Determine the (x, y) coordinate at the center of the cell enclosing the given text.  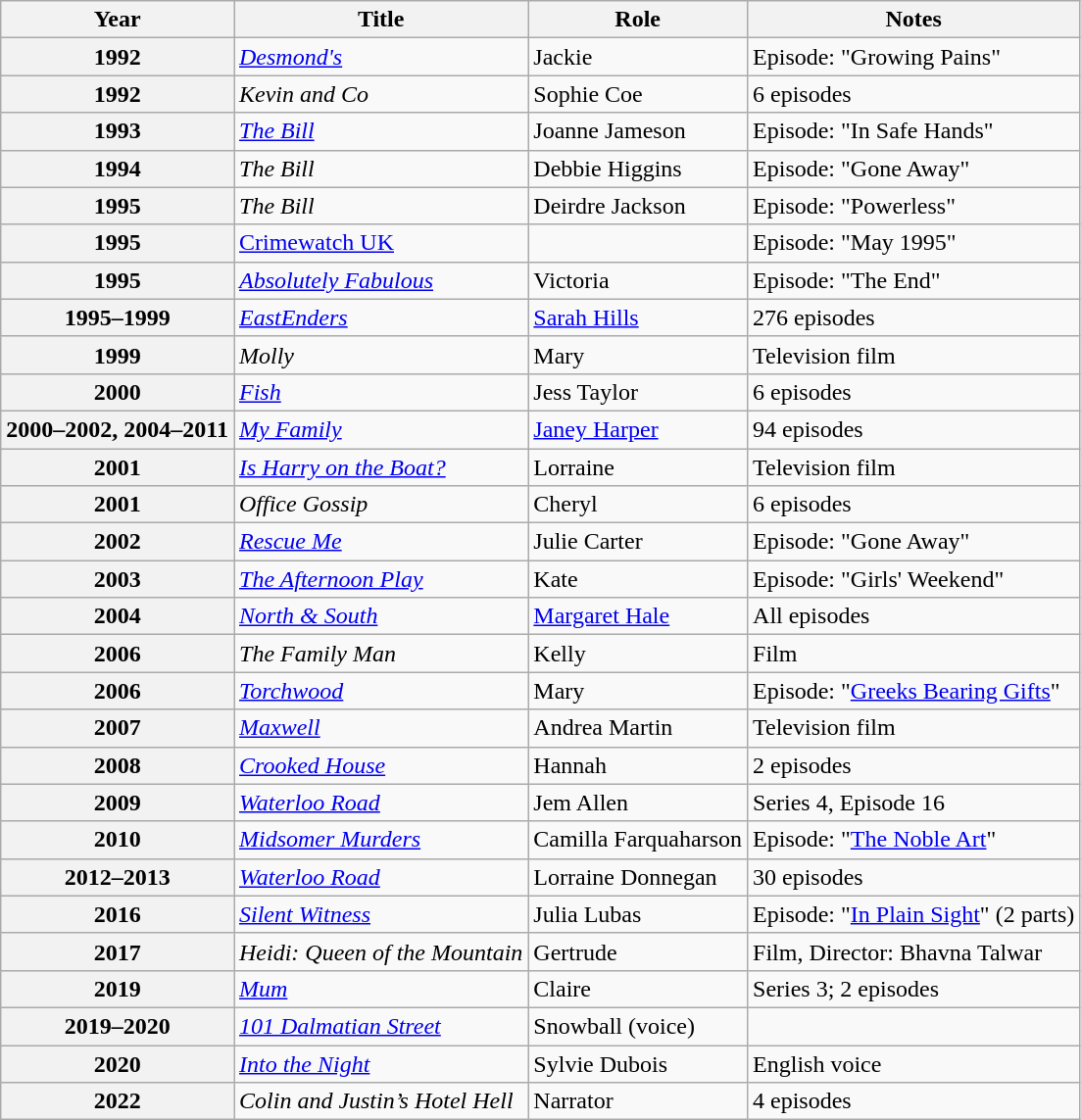
Jem Allen (638, 803)
Title (380, 20)
276 episodes (913, 317)
2020 (118, 1063)
Into the Night (380, 1063)
Series 3; 2 episodes (913, 989)
Colin and Justin’s Hotel Hell (380, 1101)
2000 (118, 392)
4 episodes (913, 1101)
Cheryl (638, 505)
Narrator (638, 1101)
North & South (380, 616)
94 episodes (913, 429)
1999 (118, 355)
Janey Harper (638, 429)
2 episodes (913, 765)
Crooked House (380, 765)
Jackie (638, 57)
1995–1999 (118, 317)
101 Dalmatian Street (380, 1026)
English voice (913, 1063)
Episode: "Greeks Bearing Gifts" (913, 691)
Episode: "Growing Pains" (913, 57)
Mum (380, 989)
EastEnders (380, 317)
Midsomer Murders (380, 840)
30 episodes (913, 877)
Molly (380, 355)
Deirdre Jackson (638, 206)
2004 (118, 616)
Episode: "Girls' Weekend" (913, 579)
1994 (118, 169)
2002 (118, 542)
2000–2002, 2004–2011 (118, 429)
Sylvie Dubois (638, 1063)
Rescue Me (380, 542)
Julie Carter (638, 542)
Kevin and Co (380, 94)
Series 4, Episode 16 (913, 803)
2016 (118, 914)
Sophie Coe (638, 94)
2019 (118, 989)
Julia Lubas (638, 914)
The Afternoon Play (380, 579)
Joanne Jameson (638, 131)
Camilla Farquaharson (638, 840)
2008 (118, 765)
Film (913, 654)
Lorraine (638, 467)
The Family Man (380, 654)
Claire (638, 989)
Episode: "In Safe Hands" (913, 131)
Margaret Hale (638, 616)
Film, Director: Bhavna Talwar (913, 951)
2007 (118, 728)
Desmond's (380, 57)
2019–2020 (118, 1026)
1993 (118, 131)
Maxwell (380, 728)
Lorraine Donnegan (638, 877)
Andrea Martin (638, 728)
2012–2013 (118, 877)
Episode: "In Plain Sight" (2 parts) (913, 914)
2003 (118, 579)
Episode: "May 1995" (913, 243)
Heidi: Queen of the Mountain (380, 951)
Kelly (638, 654)
Sarah Hills (638, 317)
Debbie Higgins (638, 169)
2022 (118, 1101)
Episode: "The Noble Art" (913, 840)
Absolutely Fabulous (380, 280)
All episodes (913, 616)
2017 (118, 951)
2010 (118, 840)
Kate (638, 579)
Episode: "The End" (913, 280)
Gertrude (638, 951)
Torchwood (380, 691)
Fish (380, 392)
Snowball (voice) (638, 1026)
Victoria (638, 280)
My Family (380, 429)
Office Gossip (380, 505)
Silent Witness (380, 914)
Episode: "Powerless" (913, 206)
Is Harry on the Boat? (380, 467)
Notes (913, 20)
Jess Taylor (638, 392)
Year (118, 20)
2009 (118, 803)
Crimewatch UK (380, 243)
Hannah (638, 765)
Role (638, 20)
